Return the [X, Y] coordinate for the center point of the cell that contains the specified text.  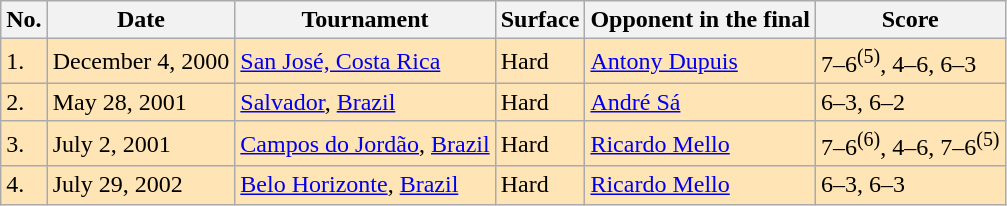
Belo Horizonte, Brazil [365, 185]
André Sá [700, 102]
July 2, 2001 [141, 144]
6–3, 6–2 [910, 102]
No. [24, 20]
May 28, 2001 [141, 102]
July 29, 2002 [141, 185]
1. [24, 62]
4. [24, 185]
Antony Dupuis [700, 62]
Opponent in the final [700, 20]
Salvador, Brazil [365, 102]
Tournament [365, 20]
Score [910, 20]
December 4, 2000 [141, 62]
3. [24, 144]
Surface [540, 20]
Date [141, 20]
San José, Costa Rica [365, 62]
7–6(6), 4–6, 7–6(5) [910, 144]
6–3, 6–3 [910, 185]
7–6(5), 4–6, 6–3 [910, 62]
2. [24, 102]
Campos do Jordão, Brazil [365, 144]
